Detect which cell encompasses the target text, then output its (X, Y) center coordinate. 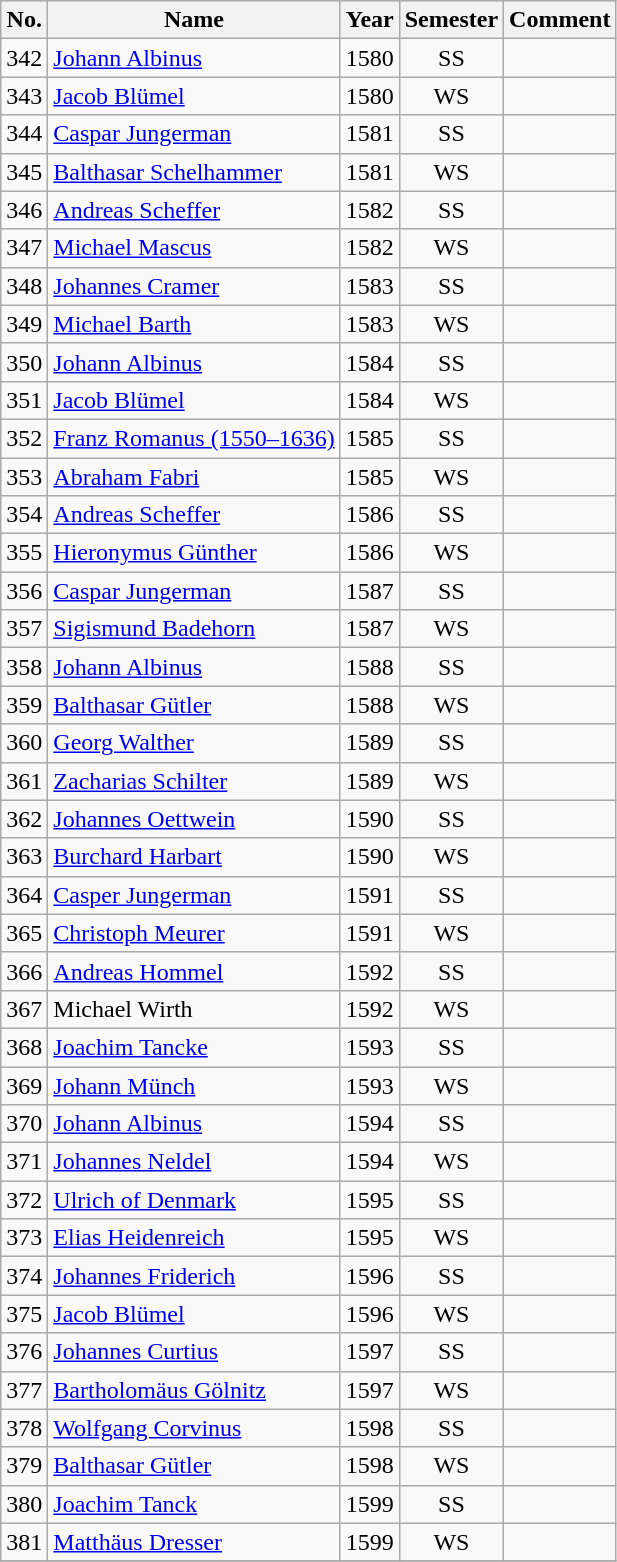
Michael Barth (194, 324)
377 (24, 1390)
366 (24, 971)
Hieronymus Günther (194, 553)
371 (24, 1162)
373 (24, 1238)
355 (24, 553)
Michael Mascus (194, 248)
Johannes Curtius (194, 1352)
367 (24, 1009)
376 (24, 1352)
Georg Walther (194, 743)
347 (24, 248)
Semester (451, 20)
Joachim Tanck (194, 1504)
Johann Münch (194, 1085)
368 (24, 1047)
380 (24, 1504)
365 (24, 933)
Burchard Harbart (194, 857)
358 (24, 667)
Name (194, 20)
Comment (560, 20)
353 (24, 477)
Andreas Hommel (194, 971)
Balthasar Schelhammer (194, 172)
Joachim Tancke (194, 1047)
369 (24, 1085)
Franz Romanus (1550–1636) (194, 438)
Sigismund Badehorn (194, 629)
343 (24, 96)
Christoph Meurer (194, 933)
372 (24, 1200)
378 (24, 1428)
342 (24, 58)
348 (24, 286)
354 (24, 515)
344 (24, 134)
351 (24, 400)
381 (24, 1542)
Year (370, 20)
357 (24, 629)
Zacharias Schilter (194, 781)
Johannes Oettwein (194, 819)
356 (24, 591)
370 (24, 1124)
Johannes Neldel (194, 1162)
379 (24, 1466)
349 (24, 324)
Casper Jungerman (194, 895)
374 (24, 1276)
364 (24, 895)
352 (24, 438)
345 (24, 172)
Elias Heidenreich (194, 1238)
350 (24, 362)
361 (24, 781)
360 (24, 743)
No. (24, 20)
362 (24, 819)
Ulrich of Denmark (194, 1200)
Bartholomäus Gölnitz (194, 1390)
Matthäus Dresser (194, 1542)
Johannes Cramer (194, 286)
363 (24, 857)
Johannes Friderich (194, 1276)
Michael Wirth (194, 1009)
Wolfgang Corvinus (194, 1428)
359 (24, 705)
Abraham Fabri (194, 477)
375 (24, 1314)
346 (24, 210)
